Return (x, y) of the center of cell containing provided text 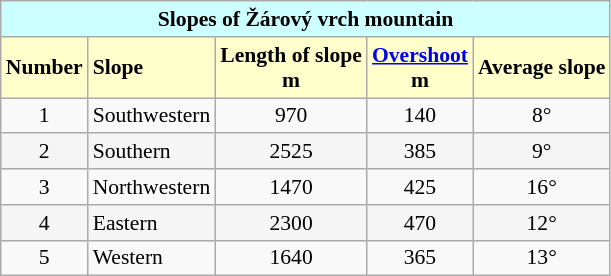
Southwestern (152, 116)
970 (291, 116)
1640 (291, 258)
13° (542, 258)
470 (420, 223)
Slopes of Žárový vrch mountain (306, 19)
5 (44, 258)
Average slope (542, 68)
Length of slopem (291, 68)
2525 (291, 152)
Overshootm (420, 68)
2 (44, 152)
Northwestern (152, 187)
2300 (291, 223)
Eastern (152, 223)
1 (44, 116)
365 (420, 258)
Western (152, 258)
12° (542, 223)
16° (542, 187)
Number (44, 68)
385 (420, 152)
425 (420, 187)
4 (44, 223)
8° (542, 116)
1470 (291, 187)
9° (542, 152)
3 (44, 187)
Slope (152, 68)
Southern (152, 152)
140 (420, 116)
